For the text-containing cell, return its midpoint in [x, y] coordinate format. 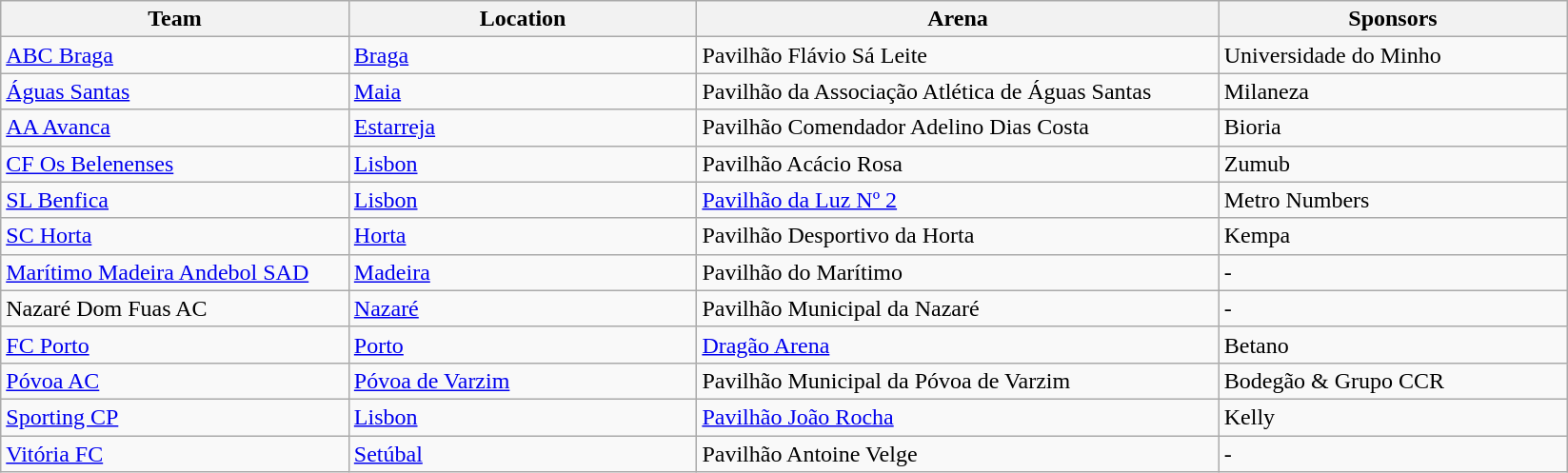
Pavilhão Acácio Rosa [958, 164]
Pavilhão Municipal da Nazaré [958, 308]
Pavilhão Antoine Velge [958, 454]
Dragão Arena [958, 345]
Horta [523, 236]
Team [175, 19]
Kelly [1393, 417]
Bodegão & Grupo CCR [1393, 381]
Póvoa AC [175, 381]
Maia [523, 91]
AA Avanca [175, 128]
Kempa [1393, 236]
Setúbal [523, 454]
Universidade do Minho [1393, 55]
Pavilhão Municipal da Póvoa de Varzim [958, 381]
Sporting CP [175, 417]
Braga [523, 55]
Metro Numbers [1393, 200]
Pavilhão João Rocha [958, 417]
Estarreja [523, 128]
SC Horta [175, 236]
FC Porto [175, 345]
Nazaré [523, 308]
SL Benfica [175, 200]
Bioria [1393, 128]
Nazaré Dom Fuas AC [175, 308]
Milaneza [1393, 91]
Betano [1393, 345]
Águas Santas [175, 91]
Vitória FC [175, 454]
Pavilhão do Marítimo [958, 272]
Pavilhão Comendador Adelino Dias Costa [958, 128]
Pavilhão Flávio Sá Leite [958, 55]
ABC Braga [175, 55]
Sponsors [1393, 19]
Marítimo Madeira Andebol SAD [175, 272]
Zumub [1393, 164]
Pavilhão da Associação Atlética de Águas Santas [958, 91]
Madeira [523, 272]
Póvoa de Varzim [523, 381]
Pavilhão Desportivo da Horta [958, 236]
CF Os Belenenses [175, 164]
Porto [523, 345]
Pavilhão da Luz Nº 2 [958, 200]
Location [523, 19]
Arena [958, 19]
